Scan for the cell matching the given text and deliver its [x, y] coordinate at center. 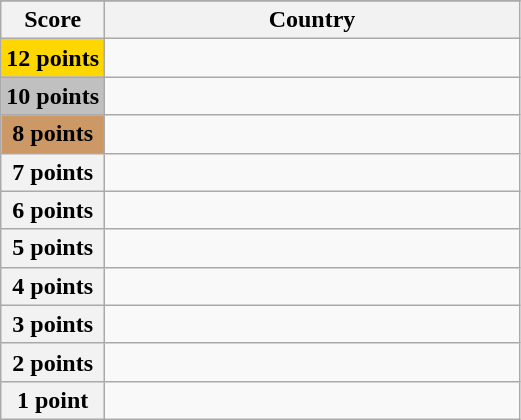
8 points [53, 134]
7 points [53, 172]
5 points [53, 248]
3 points [53, 324]
6 points [53, 210]
2 points [53, 362]
Country [312, 20]
4 points [53, 286]
10 points [53, 96]
Score [53, 20]
12 points [53, 58]
1 point [53, 400]
